Output the (X, Y) coordinate of the center of the cell containing the given text.  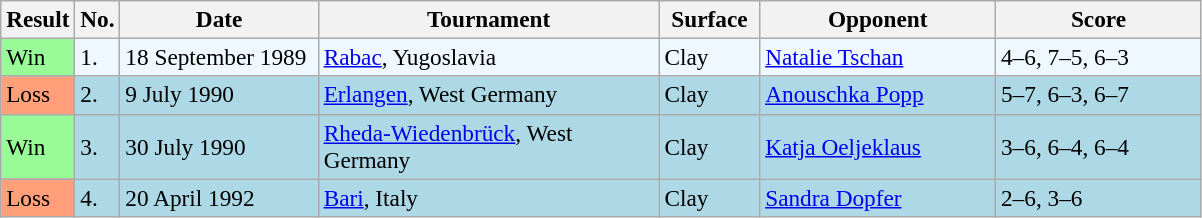
20 April 1992 (219, 197)
Katja Oeljeklaus (878, 146)
5–7, 6–3, 6–7 (1099, 95)
2. (98, 95)
Result (38, 19)
No. (98, 19)
Rheda-Wiedenbrück, West Germany (488, 146)
Anouschka Popp (878, 95)
4. (98, 197)
9 July 1990 (219, 95)
18 September 1989 (219, 57)
Surface (710, 19)
Rabac, Yugoslavia (488, 57)
3–6, 6–4, 6–4 (1099, 146)
Tournament (488, 19)
4–6, 7–5, 6–3 (1099, 57)
1. (98, 57)
2–6, 3–6 (1099, 197)
30 July 1990 (219, 146)
Bari, Italy (488, 197)
Score (1099, 19)
Sandra Dopfer (878, 197)
Opponent (878, 19)
Erlangen, West Germany (488, 95)
Date (219, 19)
Natalie Tschan (878, 57)
3. (98, 146)
